Detect which cell encompasses the target text, then output its (x, y) center coordinate. 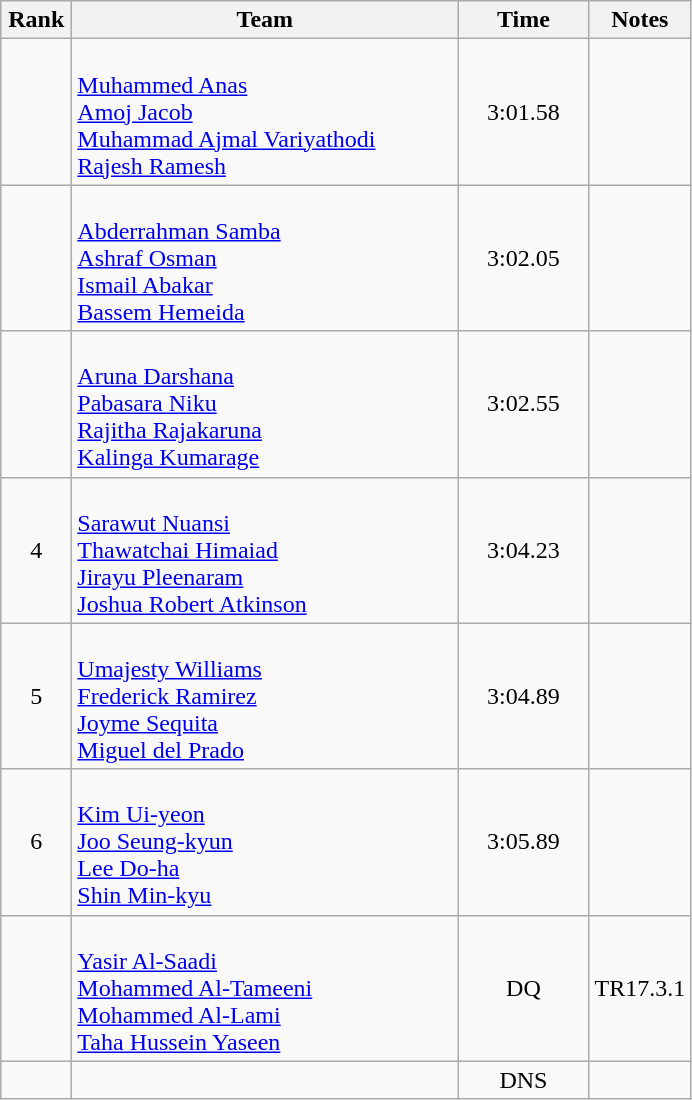
3:01.58 (524, 112)
Rank (36, 20)
4 (36, 550)
3:05.89 (524, 842)
DNS (524, 1080)
3:04.23 (524, 550)
DQ (524, 988)
6 (36, 842)
Yasir Al-SaadiMohammed Al-TameeniMohammed Al-LamiTaha Hussein Yaseen (265, 988)
Umajesty WilliamsFrederick RamirezJoyme SequitaMiguel del Prado (265, 696)
Sarawut NuansiThawatchai HimaiadJirayu PleenaramJoshua Robert Atkinson (265, 550)
5 (36, 696)
Notes (640, 20)
Team (265, 20)
TR17.3.1 (640, 988)
3:02.05 (524, 258)
Kim Ui-yeonJoo Seung-kyunLee Do-haShin Min-kyu (265, 842)
3:02.55 (524, 404)
Aruna DarshanaPabasara NikuRajitha RajakarunaKalinga Kumarage (265, 404)
Abderrahman SambaAshraf OsmanIsmail AbakarBassem Hemeida (265, 258)
Muhammed AnasAmoj JacobMuhammad Ajmal VariyathodiRajesh Ramesh (265, 112)
3:04.89 (524, 696)
Time (524, 20)
